Provide the (X, Y) coordinate of the cell's center where the given text is located.  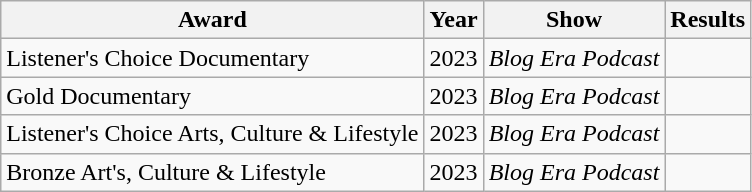
Gold Documentary (212, 96)
Listener's Choice Arts, Culture & Lifestyle (212, 134)
Listener's Choice Documentary (212, 58)
Award (212, 20)
Show (574, 20)
Results (708, 20)
Bronze Art's, Culture & Lifestyle (212, 172)
Year (454, 20)
